Identify which cell holds the provided text, then report its (x, y) central coordinate. 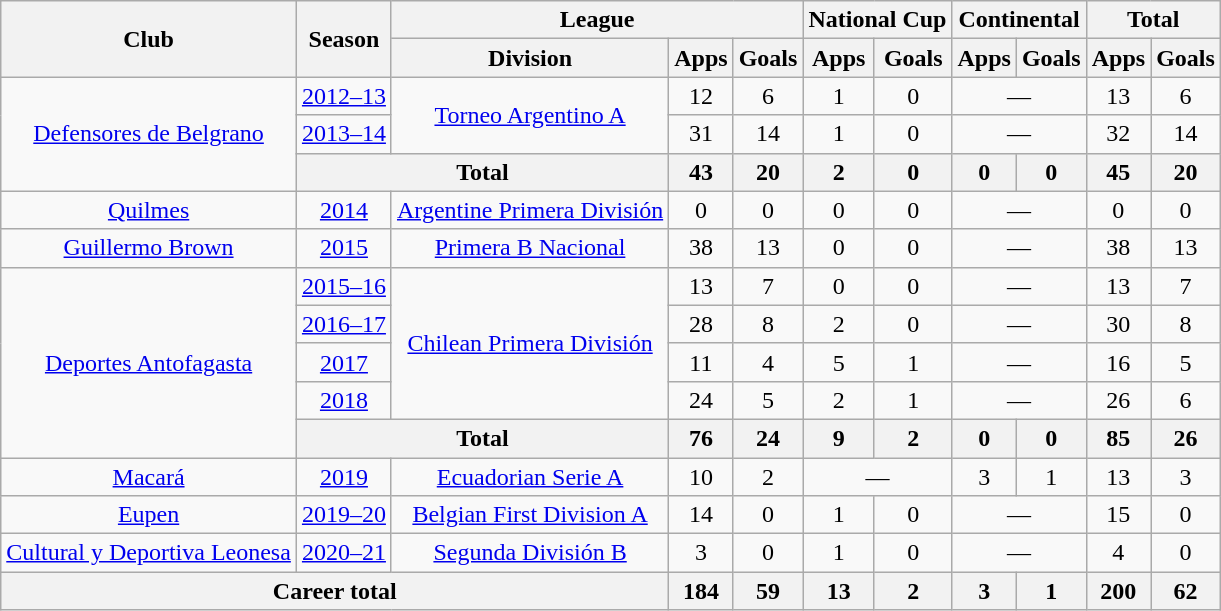
15 (1118, 515)
45 (1118, 172)
Primera B Nacional (530, 248)
10 (701, 477)
2015 (344, 248)
200 (1118, 591)
Quilmes (149, 210)
2013–14 (344, 134)
30 (1118, 324)
Torneo Argentino A (530, 115)
2014 (344, 210)
Deportes Antofagasta (149, 362)
9 (839, 438)
16 (1118, 362)
Club (149, 39)
28 (701, 324)
2012–13 (344, 96)
Division (530, 58)
National Cup (878, 20)
85 (1118, 438)
Career total (335, 591)
184 (701, 591)
2019 (344, 477)
Segunda División B (530, 553)
2017 (344, 362)
62 (1186, 591)
Ecuadorian Serie A (530, 477)
11 (701, 362)
2018 (344, 400)
Continental (1019, 20)
2019–20 (344, 515)
Argentine Primera División (530, 210)
Chilean Primera División (530, 343)
Macará (149, 477)
Season (344, 39)
Belgian First Division A (530, 515)
43 (701, 172)
59 (768, 591)
12 (701, 96)
League (596, 20)
31 (701, 134)
2015–16 (344, 286)
Eupen (149, 515)
2020–21 (344, 553)
76 (701, 438)
32 (1118, 134)
Defensores de Belgrano (149, 134)
2016–17 (344, 324)
Cultural y Deportiva Leonesa (149, 553)
Guillermo Brown (149, 248)
